Search for the cell housing the specified text and yield its [x, y] center coordinate. 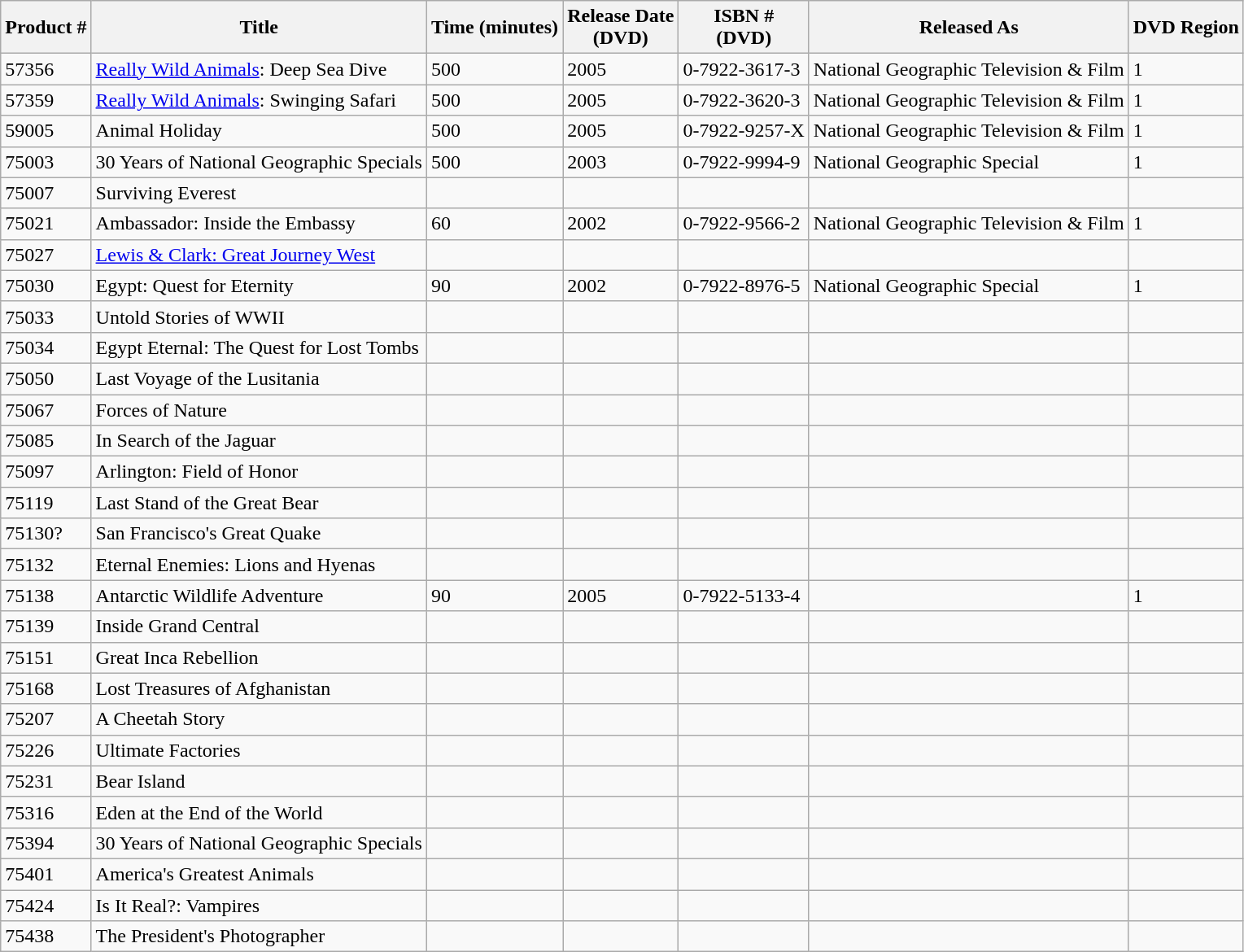
Bear Island [259, 781]
57356 [46, 69]
0-7922-5133-4 [744, 596]
75067 [46, 409]
A Cheetah Story [259, 719]
Untold Stories of WWII [259, 317]
Great Inca Rebellion [259, 657]
Animal Holiday [259, 131]
0-7922-3620-3 [744, 100]
75027 [46, 255]
75231 [46, 781]
75097 [46, 472]
Product # [46, 28]
75050 [46, 378]
0-7922-8976-5 [744, 286]
Really Wild Animals: Deep Sea Dive [259, 69]
75034 [46, 347]
Last Stand of the Great Bear [259, 503]
75139 [46, 627]
75021 [46, 224]
75316 [46, 812]
57359 [46, 100]
Eternal Enemies: Lions and Hyenas [259, 565]
0-7922-9257-X [744, 131]
San Francisco's Great Quake [259, 534]
Surviving Everest [259, 193]
Arlington: Field of Honor [259, 472]
Really Wild Animals: Swinging Safari [259, 100]
75130? [46, 534]
75138 [46, 596]
Egypt Eternal: The Quest for Lost Tombs [259, 347]
75226 [46, 750]
Lost Treasures of Afghanistan [259, 688]
75438 [46, 937]
Released As [968, 28]
Time (minutes) [495, 28]
75007 [46, 193]
Inside Grand Central [259, 627]
Egypt: Quest for Eternity [259, 286]
Eden at the End of the World [259, 812]
Ultimate Factories [259, 750]
DVD Region [1186, 28]
Ambassador: Inside the Embassy [259, 224]
America's Greatest Animals [259, 874]
2003 [621, 162]
In Search of the Jaguar [259, 441]
Lewis & Clark: Great Journey West [259, 255]
75003 [46, 162]
0-7922-3617-3 [744, 69]
75085 [46, 441]
Release Date(DVD) [621, 28]
75207 [46, 719]
0-7922-9566-2 [744, 224]
75132 [46, 565]
59005 [46, 131]
Antarctic Wildlife Adventure [259, 596]
Is It Real?: Vampires [259, 906]
ISBN #(DVD) [744, 28]
The President's Photographer [259, 937]
75119 [46, 503]
75030 [46, 286]
Forces of Nature [259, 409]
75168 [46, 688]
75401 [46, 874]
75424 [46, 906]
75033 [46, 317]
75394 [46, 843]
75151 [46, 657]
60 [495, 224]
Last Voyage of the Lusitania [259, 378]
Title [259, 28]
0-7922-9994-9 [744, 162]
